Detect which cell encompasses the target text, then output its [X, Y] center coordinate. 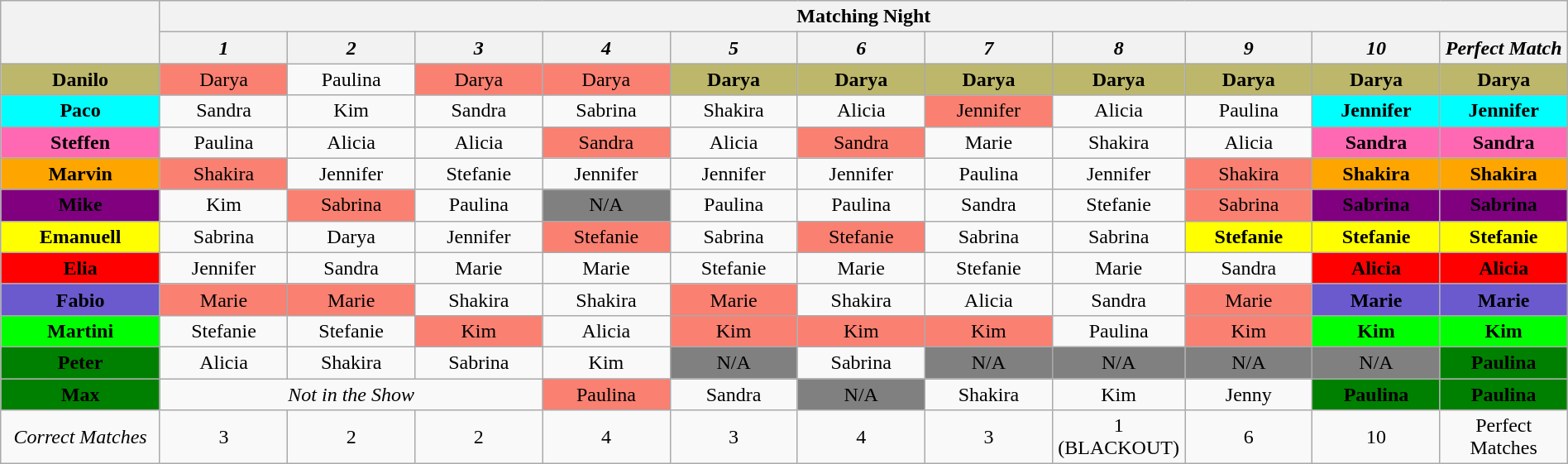
1 [223, 48]
8 [1118, 48]
Max [81, 395]
Martini [81, 331]
1 (BLACKOUT) [1118, 437]
Fabio [81, 299]
Danilo [81, 79]
5 [734, 48]
Not in the Show [351, 395]
Steffen [81, 142]
Elia [81, 268]
7 [988, 48]
Mike [81, 205]
Emanuell [81, 237]
Perfect Match [1503, 48]
Marvin [81, 174]
Perfect Matches [1503, 437]
Paco [81, 111]
Jenny [1249, 395]
Matching Night [863, 17]
Peter [81, 362]
9 [1249, 48]
Correct Matches [81, 437]
